Scan for the cell matching the given text and deliver its (x, y) coordinate at center. 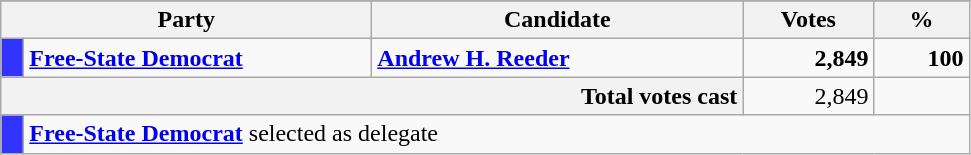
Free-State Democrat selected as delegate (496, 134)
Candidate (558, 20)
Free-State Democrat (198, 58)
Votes (808, 20)
100 (922, 58)
% (922, 20)
Party (186, 20)
Total votes cast (372, 96)
Andrew H. Reeder (558, 58)
